For the text-containing cell, return its midpoint in [X, Y] coordinate format. 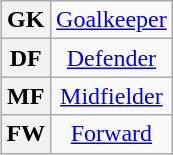
MF [26, 96]
FW [26, 134]
Goalkeeper [112, 20]
Forward [112, 134]
DF [26, 58]
Midfielder [112, 96]
GK [26, 20]
Defender [112, 58]
